Identify which cell holds the provided text, then report its (x, y) central coordinate. 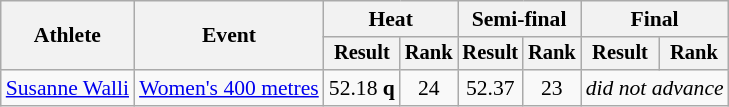
Semi-final (520, 19)
23 (552, 88)
Event (229, 36)
52.37 (491, 88)
Women's 400 metres (229, 88)
Athlete (68, 36)
Susanne Walli (68, 88)
Heat (391, 19)
Final (655, 19)
24 (429, 88)
did not advance (655, 88)
52.18 q (362, 88)
